Extract the [x, y] coordinate from the center of the cell holding the provided text.  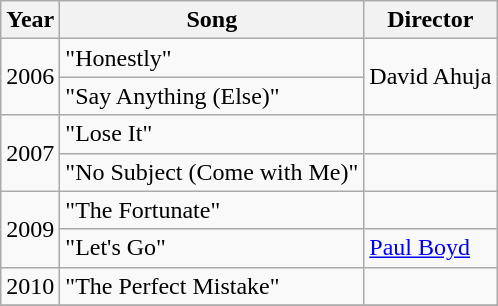
David Ahuja [430, 77]
"The Fortunate" [212, 210]
"No Subject (Come with Me)" [212, 172]
"Say Anything (Else)" [212, 96]
2009 [30, 229]
2006 [30, 77]
"Let's Go" [212, 248]
"Honestly" [212, 58]
Paul Boyd [430, 248]
2007 [30, 153]
Year [30, 20]
Director [430, 20]
Song [212, 20]
"The Perfect Mistake" [212, 286]
"Lose It" [212, 134]
2010 [30, 286]
